Find where the given text appears and provide that cell's center as (X, Y) coordinate. 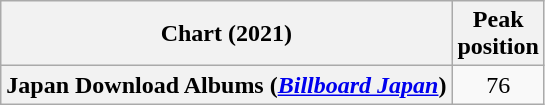
Chart (2021) (226, 34)
Japan Download Albums (Billboard Japan) (226, 85)
Peakposition (498, 34)
76 (498, 85)
